Locate the cell with the specified text and output its [X, Y] center coordinate. 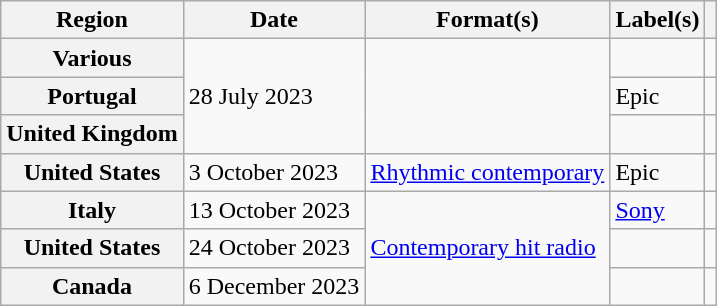
Sony [658, 210]
Label(s) [658, 20]
6 December 2023 [274, 286]
Region [92, 20]
Format(s) [488, 20]
Portugal [92, 96]
Various [92, 58]
3 October 2023 [274, 172]
Date [274, 20]
13 October 2023 [274, 210]
Contemporary hit radio [488, 248]
Italy [92, 210]
24 October 2023 [274, 248]
Canada [92, 286]
28 July 2023 [274, 96]
Rhythmic contemporary [488, 172]
United Kingdom [92, 134]
